Provide the [X, Y] coordinate of the cell's center where the given text is located.  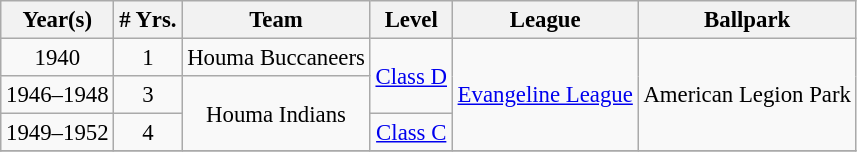
3 [148, 95]
American Legion Park [747, 96]
1 [148, 58]
# Yrs. [148, 20]
Ballpark [747, 20]
Houma Indians [276, 114]
Level [411, 20]
Class C [411, 133]
Class D [411, 76]
League [545, 20]
1949–1952 [58, 133]
Houma Buccaneers [276, 58]
1946–1948 [58, 95]
Evangeline League [545, 96]
Team [276, 20]
4 [148, 133]
Year(s) [58, 20]
1940 [58, 58]
